Search for the cell housing the specified text and yield its [x, y] center coordinate. 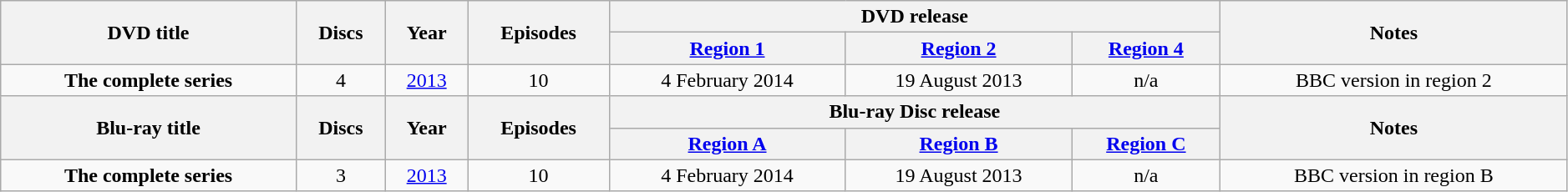
Blu-ray Disc release [914, 112]
4 [341, 80]
Region A [727, 144]
3 [341, 175]
Region B [959, 144]
BBC version in region 2 [1393, 80]
Region C [1146, 144]
BBC version in region B [1393, 175]
DVD title [149, 33]
Blu-ray title [149, 128]
DVD release [914, 17]
Region 2 [959, 48]
Region 1 [727, 48]
Region 4 [1146, 48]
